Extract the [X, Y] coordinate from the center of the cell holding the provided text.  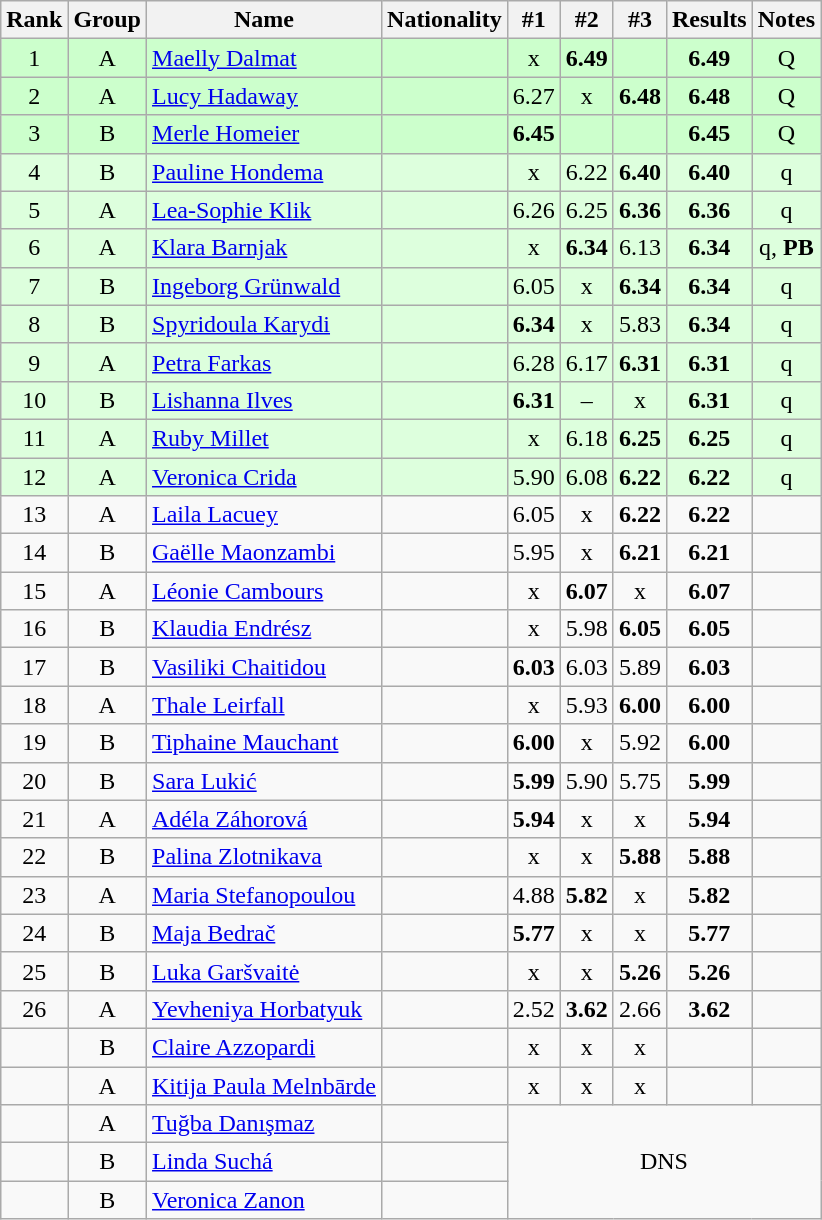
2.52 [534, 1009]
Results [709, 20]
7 [34, 286]
4.88 [534, 895]
6.18 [586, 438]
5.89 [640, 667]
Rank [34, 20]
3 [34, 134]
Spyridoula Karydi [264, 324]
5.83 [640, 324]
Linda Suchá [264, 1162]
6.08 [586, 477]
12 [34, 477]
#1 [534, 20]
5.93 [586, 705]
24 [34, 933]
9 [34, 362]
Ingeborg Grünwald [264, 286]
25 [34, 971]
13 [34, 515]
6.17 [586, 362]
6.28 [534, 362]
Luka Garšvaitė [264, 971]
Laila Lacuey [264, 515]
23 [34, 895]
Maelly Dalmat [264, 58]
Nationality [445, 20]
Maja Bedrač [264, 933]
Klara Barnjak [264, 248]
Pauline Hondema [264, 172]
10 [34, 400]
Lishanna Ilves [264, 400]
21 [34, 819]
Léonie Cambours [264, 591]
Sara Lukić [264, 781]
Thale Leirfall [264, 705]
– [586, 400]
16 [34, 629]
6.26 [534, 210]
#3 [640, 20]
4 [34, 172]
6.27 [534, 96]
5 [34, 210]
17 [34, 667]
2 [34, 96]
Claire Azzopardi [264, 1047]
Vasiliki Chaitidou [264, 667]
5.98 [586, 629]
Yevheniya Horbatyuk [264, 1009]
2.66 [640, 1009]
Tiphaine Mauchant [264, 743]
11 [34, 438]
Notes [786, 20]
1 [34, 58]
Veronica Zanon [264, 1200]
Klaudia Endrész [264, 629]
14 [34, 553]
5.95 [534, 553]
22 [34, 857]
Veronica Crida [264, 477]
Group [108, 20]
Adéla Záhorová [264, 819]
Gaëlle Maonzambi [264, 553]
18 [34, 705]
DNS [664, 1162]
Merle Homeier [264, 134]
26 [34, 1009]
8 [34, 324]
Petra Farkas [264, 362]
5.92 [640, 743]
6.13 [640, 248]
Ruby Millet [264, 438]
6 [34, 248]
20 [34, 781]
Lucy Hadaway [264, 96]
#2 [586, 20]
Lea-Sophie Klik [264, 210]
15 [34, 591]
q, PB [786, 248]
Palina Zlotnikava [264, 857]
5.75 [640, 781]
Maria Stefanopoulou [264, 895]
Tuğba Danışmaz [264, 1124]
Name [264, 20]
19 [34, 743]
Kitija Paula Melnbārde [264, 1085]
